Find where the given text appears and provide that cell's center as (x, y) coordinate. 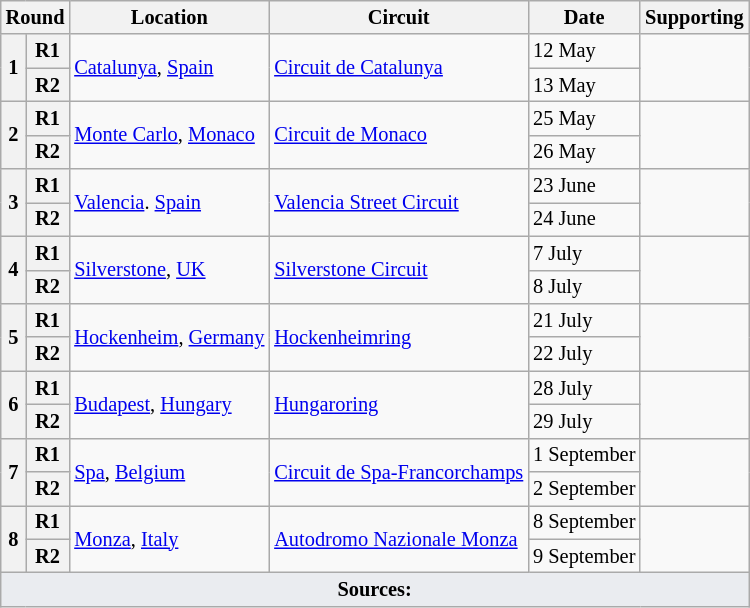
Sources: (375, 589)
Circuit de Monaco (398, 134)
Round (36, 17)
5 (14, 336)
Circuit de Catalunya (398, 68)
Silverstone, UK (169, 270)
Budapest, Hungary (169, 404)
Hockenheim, Germany (169, 336)
24 June (584, 219)
28 July (584, 388)
Circuit (398, 17)
7 July (584, 253)
8 (14, 538)
9 September (584, 556)
Circuit de Spa-Francorchamps (398, 472)
8 September (584, 522)
23 June (584, 186)
Monte Carlo, Monaco (169, 134)
Supporting (694, 17)
Hungaroring (398, 404)
Spa, Belgium (169, 472)
1 September (584, 455)
25 May (584, 118)
Hockenheimring (398, 336)
12 May (584, 51)
1 (14, 68)
6 (14, 404)
Silverstone Circuit (398, 270)
Date (584, 17)
21 July (584, 320)
Valencia Street Circuit (398, 202)
8 July (584, 287)
Catalunya, Spain (169, 68)
7 (14, 472)
26 May (584, 152)
Autodromo Nazionale Monza (398, 538)
Valencia. Spain (169, 202)
13 May (584, 85)
22 July (584, 354)
4 (14, 270)
Location (169, 17)
29 July (584, 421)
3 (14, 202)
Monza, Italy (169, 538)
2 (14, 134)
2 September (584, 489)
